Scan for the cell matching the given text and deliver its (X, Y) coordinate at center. 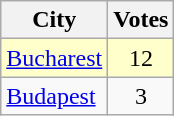
Bucharest (54, 58)
City (54, 20)
12 (141, 58)
Budapest (54, 96)
Votes (141, 20)
3 (141, 96)
